Return the [x, y] coordinate for the center point of the cell that contains the specified text.  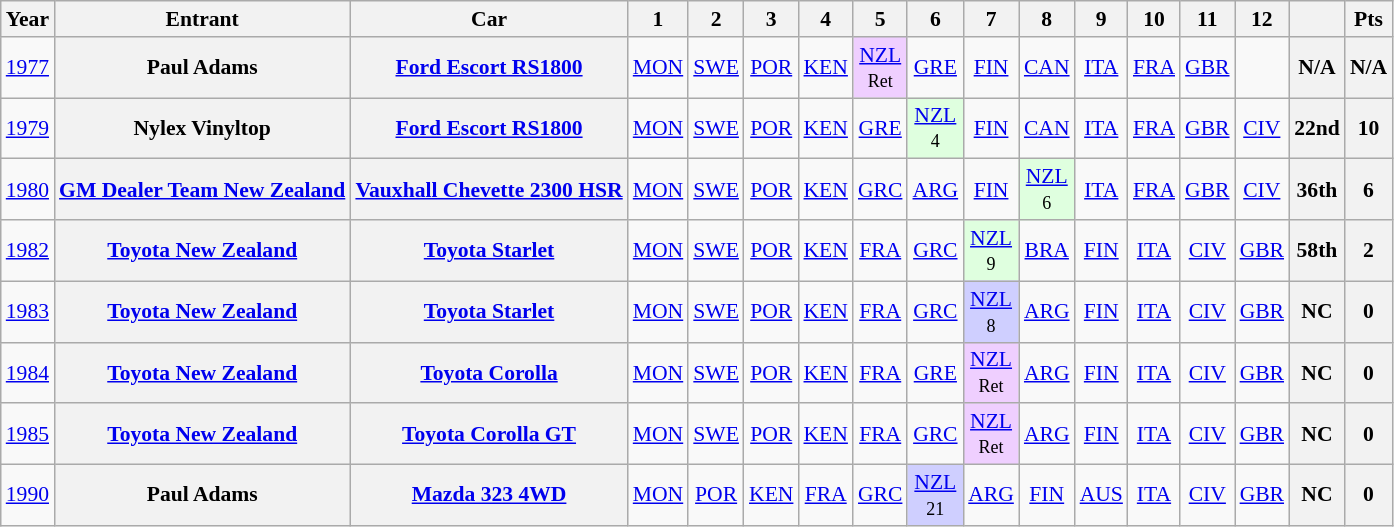
12 [1262, 19]
1979 [28, 128]
NZL4 [935, 128]
3 [771, 19]
Toyota Corolla GT [488, 434]
11 [1208, 19]
GM Dealer Team New Zealand [202, 190]
1980 [28, 190]
8 [1047, 19]
NZL21 [935, 496]
NZL8 [991, 312]
Nylex Vinyltop [202, 128]
58th [1317, 250]
Toyota Corolla [488, 372]
1982 [28, 250]
1983 [28, 312]
9 [1102, 19]
Pts [1368, 19]
Year [28, 19]
NZL6 [1047, 190]
AUS [1102, 496]
NZL9 [991, 250]
BRA [1047, 250]
1977 [28, 68]
1985 [28, 434]
1990 [28, 496]
Car [488, 19]
1 [658, 19]
Entrant [202, 19]
Mazda 323 4WD [488, 496]
36th [1317, 190]
22nd [1317, 128]
Vauxhall Chevette 2300 HSR [488, 190]
4 [825, 19]
7 [991, 19]
1984 [28, 372]
5 [880, 19]
